For the text-containing cell, return its midpoint in (X, Y) coordinate format. 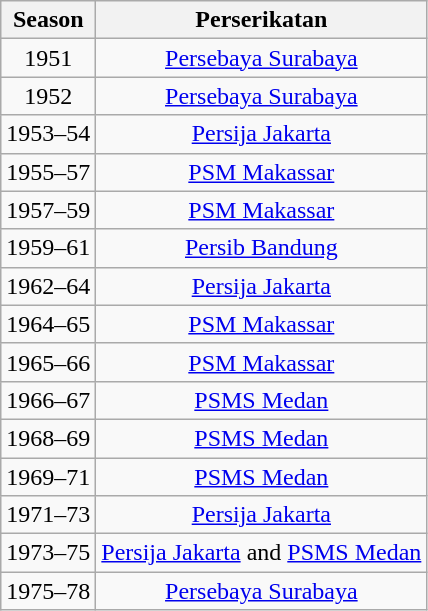
Season (48, 20)
1955–57 (48, 172)
1966–67 (48, 400)
Perserikatan (262, 20)
Persija Jakarta and PSMS Medan (262, 553)
1959–61 (48, 248)
1962–64 (48, 286)
1975–78 (48, 591)
1964–65 (48, 324)
1957–59 (48, 210)
1971–73 (48, 515)
1973–75 (48, 553)
Persib Bandung (262, 248)
1968–69 (48, 438)
1965–66 (48, 362)
1969–71 (48, 477)
1951 (48, 58)
1952 (48, 96)
1953–54 (48, 134)
